Detect which cell encompasses the target text, then output its (X, Y) center coordinate. 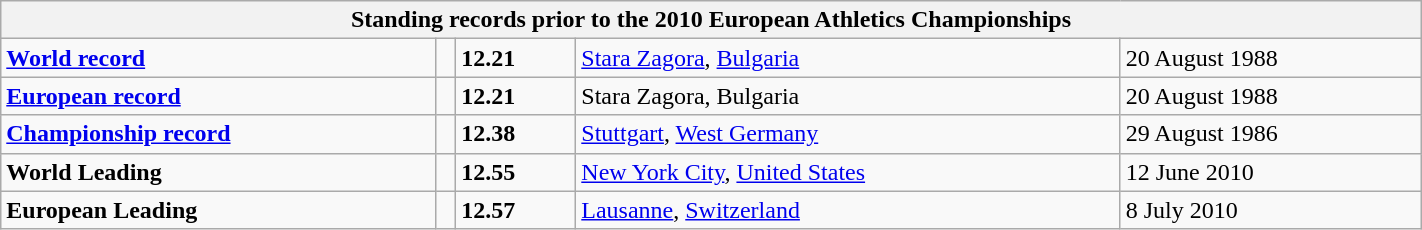
12.55 (516, 172)
European record (218, 96)
12.57 (516, 210)
World Leading (218, 172)
12.38 (516, 134)
European Leading (218, 210)
Standing records prior to the 2010 European Athletics Championships (711, 20)
29 August 1986 (1270, 134)
Lausanne, Switzerland (848, 210)
Championship record (218, 134)
World record (218, 58)
8 July 2010 (1270, 210)
New York City, United States (848, 172)
12 June 2010 (1270, 172)
Stuttgart, West Germany (848, 134)
